Search for the cell housing the specified text and yield its (x, y) center coordinate. 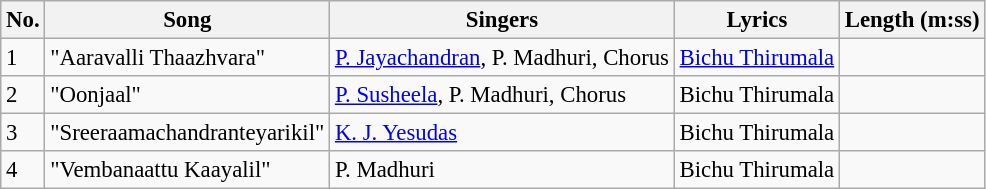
No. (23, 20)
Singers (502, 20)
P. Jayachandran, P. Madhuri, Chorus (502, 58)
"Oonjaal" (188, 95)
"Vembanaattu Kaayalil" (188, 170)
2 (23, 95)
1 (23, 58)
K. J. Yesudas (502, 133)
4 (23, 170)
"Sreeraamachandranteyarikil" (188, 133)
Lyrics (756, 20)
Song (188, 20)
P. Madhuri (502, 170)
P. Susheela, P. Madhuri, Chorus (502, 95)
Length (m:ss) (912, 20)
"Aaravalli Thaazhvara" (188, 58)
3 (23, 133)
